Provide the (x, y) coordinate of the cell's center where the given text is located.  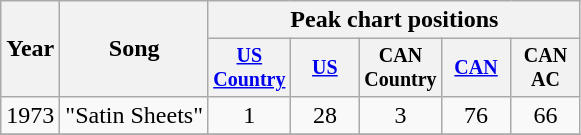
Year (30, 49)
1973 (30, 115)
Song (134, 49)
US (324, 68)
Peak chart positions (394, 20)
CAN (476, 68)
66 (546, 115)
CAN AC (546, 68)
1 (249, 115)
3 (401, 115)
"Satin Sheets" (134, 115)
76 (476, 115)
CAN Country (401, 68)
US Country (249, 68)
28 (324, 115)
